Provide the (x, y) coordinate of the cell's center where the given text is located.  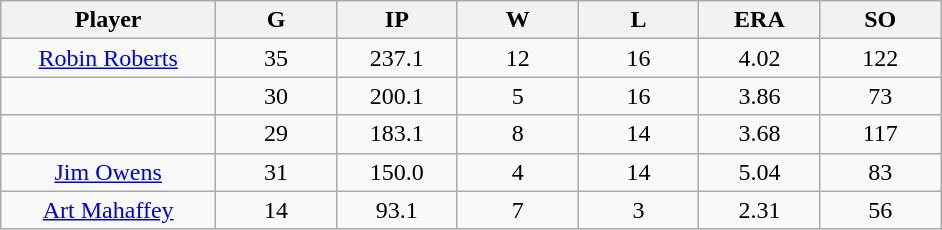
3.86 (760, 96)
150.0 (396, 172)
3.68 (760, 134)
93.1 (396, 210)
73 (880, 96)
G (276, 20)
31 (276, 172)
SO (880, 20)
83 (880, 172)
237.1 (396, 58)
4.02 (760, 58)
Player (108, 20)
Art Mahaffey (108, 210)
W (518, 20)
29 (276, 134)
30 (276, 96)
5 (518, 96)
8 (518, 134)
183.1 (396, 134)
117 (880, 134)
ERA (760, 20)
7 (518, 210)
L (638, 20)
122 (880, 58)
Jim Owens (108, 172)
35 (276, 58)
3 (638, 210)
Robin Roberts (108, 58)
IP (396, 20)
5.04 (760, 172)
56 (880, 210)
12 (518, 58)
4 (518, 172)
2.31 (760, 210)
200.1 (396, 96)
